For the text-containing cell, return its midpoint in [X, Y] coordinate format. 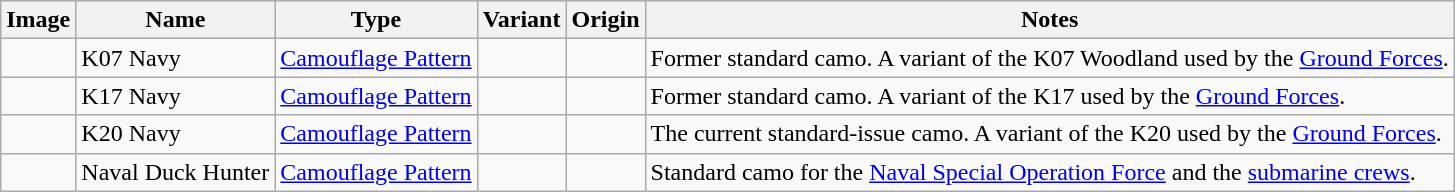
Former standard camo. A variant of the K17 used by the Ground Forces. [1050, 96]
Name [176, 20]
Variant [522, 20]
The current standard-issue camo. A variant of the K20 used by the Ground Forces. [1050, 134]
K07 Navy [176, 58]
Notes [1050, 20]
Image [38, 20]
Naval Duck Hunter [176, 172]
Standard camo for the Naval Special Operation Force and the submarine crews. [1050, 172]
Origin [606, 20]
K20 Navy [176, 134]
Former standard camo. A variant of the K07 Woodland used by the Ground Forces. [1050, 58]
K17 Navy [176, 96]
Type [376, 20]
